Search for the cell housing the specified text and yield its [x, y] center coordinate. 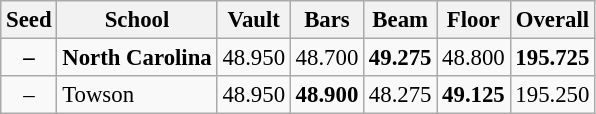
Beam [400, 20]
48.800 [474, 58]
49.275 [400, 58]
Overall [552, 20]
Bars [326, 20]
48.700 [326, 58]
Floor [474, 20]
School [137, 20]
48.275 [400, 95]
North Carolina [137, 58]
195.250 [552, 95]
Towson [137, 95]
49.125 [474, 95]
Seed [29, 20]
195.725 [552, 58]
48.900 [326, 95]
Vault [254, 20]
